Capture the cell that displays the provided text and extract its (X, Y) central coordinate. 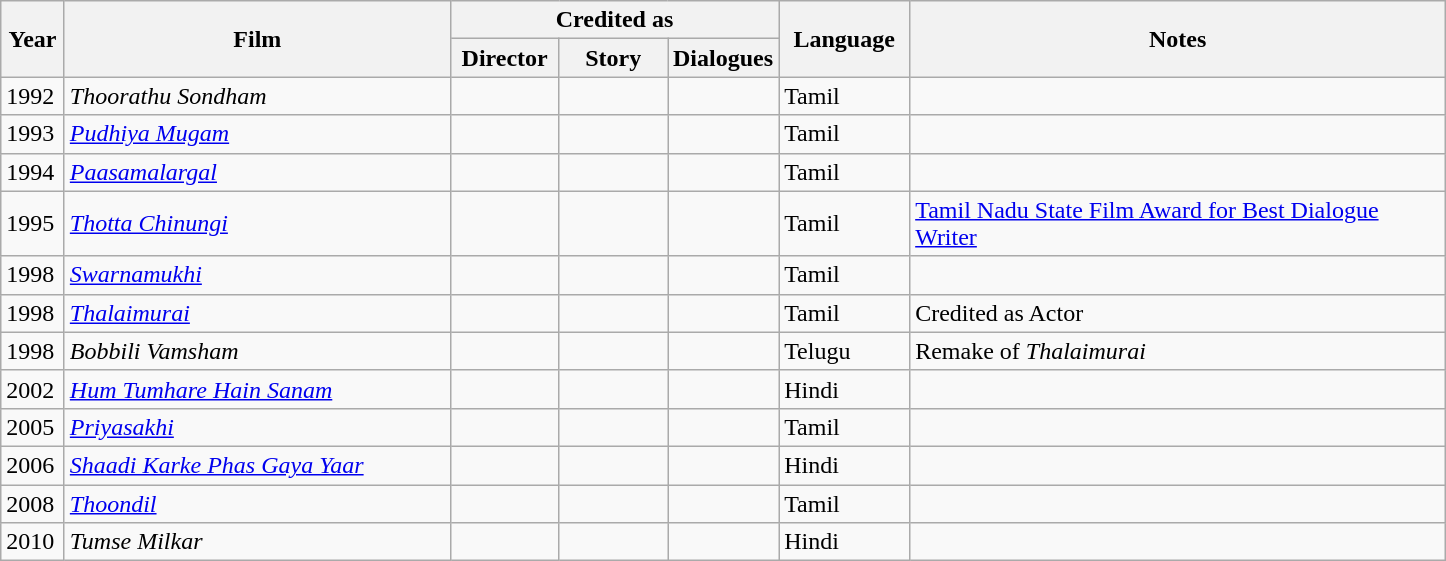
1993 (33, 134)
2010 (33, 542)
Tumse Milkar (257, 542)
Thotta Chinungi (257, 224)
Swarnamukhi (257, 275)
Credited as (614, 20)
1994 (33, 172)
2002 (33, 389)
Year (33, 39)
Notes (1178, 39)
Thoorathu Sondham (257, 96)
2008 (33, 503)
2005 (33, 427)
Story (614, 58)
Thalaimurai (257, 313)
Dialogues (724, 58)
Remake of Thalaimurai (1178, 351)
Pudhiya Mugam (257, 134)
1992 (33, 96)
Film (257, 39)
Paasamalargal (257, 172)
Hum Tumhare Hain Sanam (257, 389)
1995 (33, 224)
Telugu (844, 351)
Language (844, 39)
Tamil Nadu State Film Award for Best Dialogue Writer (1178, 224)
2006 (33, 465)
Director (504, 58)
Shaadi Karke Phas Gaya Yaar (257, 465)
Bobbili Vamsham (257, 351)
Thoondil (257, 503)
Credited as Actor (1178, 313)
Priyasakhi (257, 427)
